Provide the [X, Y] coordinate of the cell's center where the given text is located.  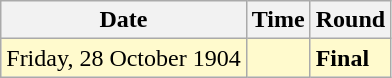
Round [350, 20]
Date [124, 20]
Final [350, 58]
Friday, 28 October 1904 [124, 58]
Time [278, 20]
